Capture the cell that displays the provided text and extract its (X, Y) central coordinate. 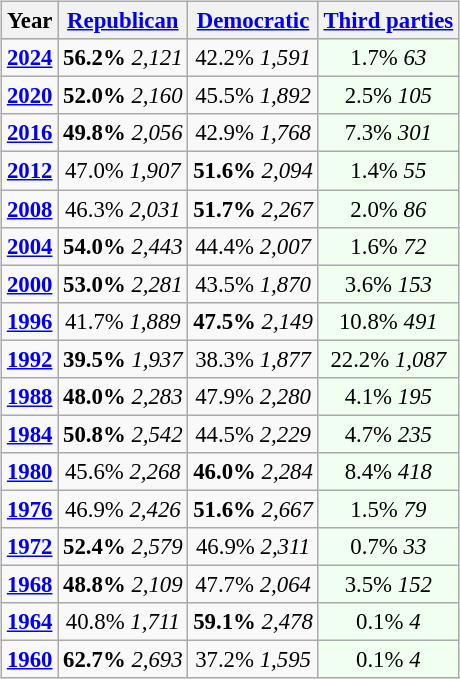
1968 (30, 584)
46.9% 2,426 (123, 509)
51.6% 2,094 (253, 171)
51.6% 2,667 (253, 509)
42.2% 1,591 (253, 58)
1976 (30, 509)
47.7% 2,064 (253, 584)
48.0% 2,283 (123, 396)
Republican (123, 21)
48.8% 2,109 (123, 584)
44.5% 2,229 (253, 434)
2004 (30, 246)
53.0% 2,281 (123, 284)
1964 (30, 622)
54.0% 2,443 (123, 246)
1.5% 79 (388, 509)
52.4% 2,579 (123, 547)
1960 (30, 660)
3.5% 152 (388, 584)
4.7% 235 (388, 434)
10.8% 491 (388, 321)
7.3% 301 (388, 133)
1.6% 72 (388, 246)
45.6% 2,268 (123, 472)
59.1% 2,478 (253, 622)
2.5% 105 (388, 96)
22.2% 1,087 (388, 359)
4.1% 195 (388, 396)
45.5% 1,892 (253, 96)
2.0% 86 (388, 209)
37.2% 1,595 (253, 660)
8.4% 418 (388, 472)
Third parties (388, 21)
1996 (30, 321)
2012 (30, 171)
50.8% 2,542 (123, 434)
1992 (30, 359)
1972 (30, 547)
43.5% 1,870 (253, 284)
38.3% 1,877 (253, 359)
56.2% 2,121 (123, 58)
47.9% 2,280 (253, 396)
Year (30, 21)
47.5% 2,149 (253, 321)
52.0% 2,160 (123, 96)
1988 (30, 396)
46.9% 2,311 (253, 547)
1.7% 63 (388, 58)
47.0% 1,907 (123, 171)
62.7% 2,693 (123, 660)
0.7% 33 (388, 547)
41.7% 1,889 (123, 321)
Democratic (253, 21)
40.8% 1,711 (123, 622)
3.6% 153 (388, 284)
42.9% 1,768 (253, 133)
2000 (30, 284)
51.7% 2,267 (253, 209)
39.5% 1,937 (123, 359)
46.3% 2,031 (123, 209)
1984 (30, 434)
1.4% 55 (388, 171)
46.0% 2,284 (253, 472)
2008 (30, 209)
2016 (30, 133)
44.4% 2,007 (253, 246)
49.8% 2,056 (123, 133)
1980 (30, 472)
2020 (30, 96)
2024 (30, 58)
